Search for the cell housing the specified text and yield its (X, Y) center coordinate. 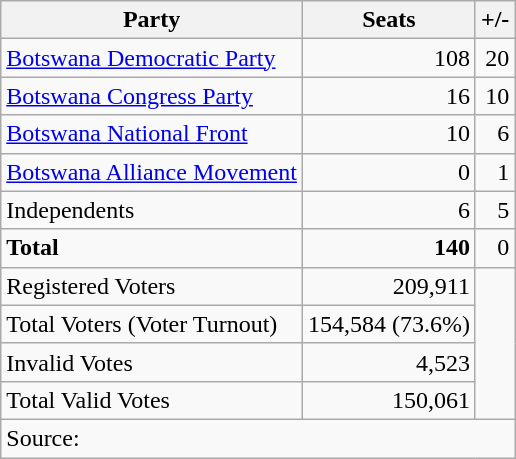
20 (494, 58)
Seats (388, 20)
Invalid Votes (152, 362)
1 (494, 172)
Botswana Alliance Movement (152, 172)
Botswana National Front (152, 134)
Total Voters (Voter Turnout) (152, 324)
Party (152, 20)
Registered Voters (152, 286)
+/- (494, 20)
16 (388, 96)
Total Valid Votes (152, 400)
140 (388, 248)
Source: (258, 438)
Botswana Congress Party (152, 96)
154,584 (73.6%) (388, 324)
108 (388, 58)
Botswana Democratic Party (152, 58)
Independents (152, 210)
5 (494, 210)
Total (152, 248)
150,061 (388, 400)
209,911 (388, 286)
4,523 (388, 362)
